Search for the cell housing the specified text and yield its [x, y] center coordinate. 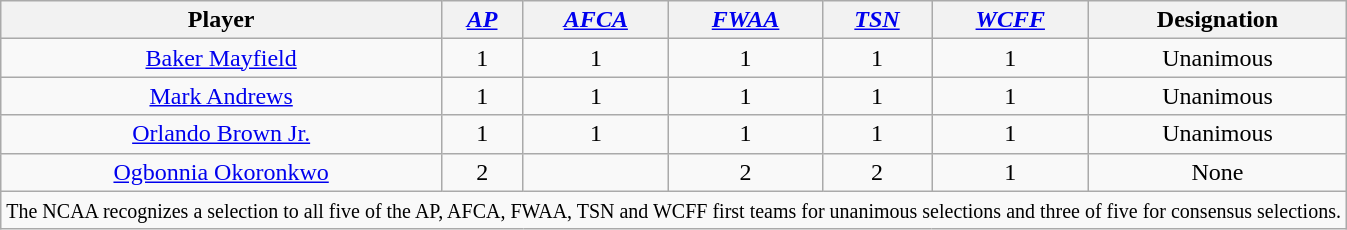
Baker Mayfield [222, 58]
TSN [877, 20]
None [1218, 172]
FWAA [746, 20]
AP [482, 20]
Mark Andrews [222, 96]
Player [222, 20]
AFCA [596, 20]
Designation [1218, 20]
WCFF [1010, 20]
Orlando Brown Jr. [222, 134]
Ogbonnia Okoronkwo [222, 172]
